Capture the cell that displays the provided text and extract its (x, y) central coordinate. 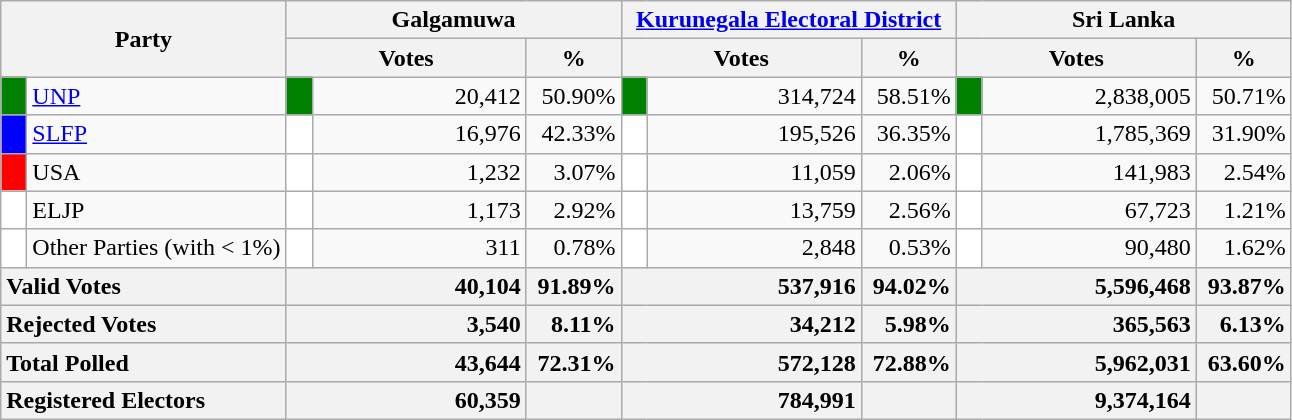
42.33% (574, 134)
0.78% (574, 248)
537,916 (741, 286)
5,596,468 (1076, 286)
141,983 (1089, 172)
784,991 (741, 400)
1,785,369 (1089, 134)
36.35% (908, 134)
0.53% (908, 248)
9,374,164 (1076, 400)
63.60% (1244, 362)
2.92% (574, 210)
USA (156, 172)
195,526 (754, 134)
11,059 (754, 172)
20,412 (419, 96)
Sri Lanka (1124, 20)
5.98% (908, 324)
UNP (156, 96)
13,759 (754, 210)
72.88% (908, 362)
40,104 (406, 286)
43,644 (406, 362)
365,563 (1076, 324)
34,212 (741, 324)
91.89% (574, 286)
90,480 (1089, 248)
314,724 (754, 96)
31.90% (1244, 134)
3,540 (406, 324)
93.87% (1244, 286)
50.90% (574, 96)
Valid Votes (144, 286)
2.56% (908, 210)
Kurunegala Electoral District (788, 20)
3.07% (574, 172)
67,723 (1089, 210)
Galgamuwa (454, 20)
2.54% (1244, 172)
311 (419, 248)
2,848 (754, 248)
SLFP (156, 134)
Other Parties (with < 1%) (156, 248)
5,962,031 (1076, 362)
Rejected Votes (144, 324)
8.11% (574, 324)
94.02% (908, 286)
Party (144, 39)
60,359 (406, 400)
2,838,005 (1089, 96)
2.06% (908, 172)
ELJP (156, 210)
1,173 (419, 210)
Total Polled (144, 362)
58.51% (908, 96)
Registered Electors (144, 400)
16,976 (419, 134)
1.21% (1244, 210)
1,232 (419, 172)
572,128 (741, 362)
72.31% (574, 362)
1.62% (1244, 248)
50.71% (1244, 96)
6.13% (1244, 324)
